Output the [x, y] coordinate of the center of the cell containing the given text.  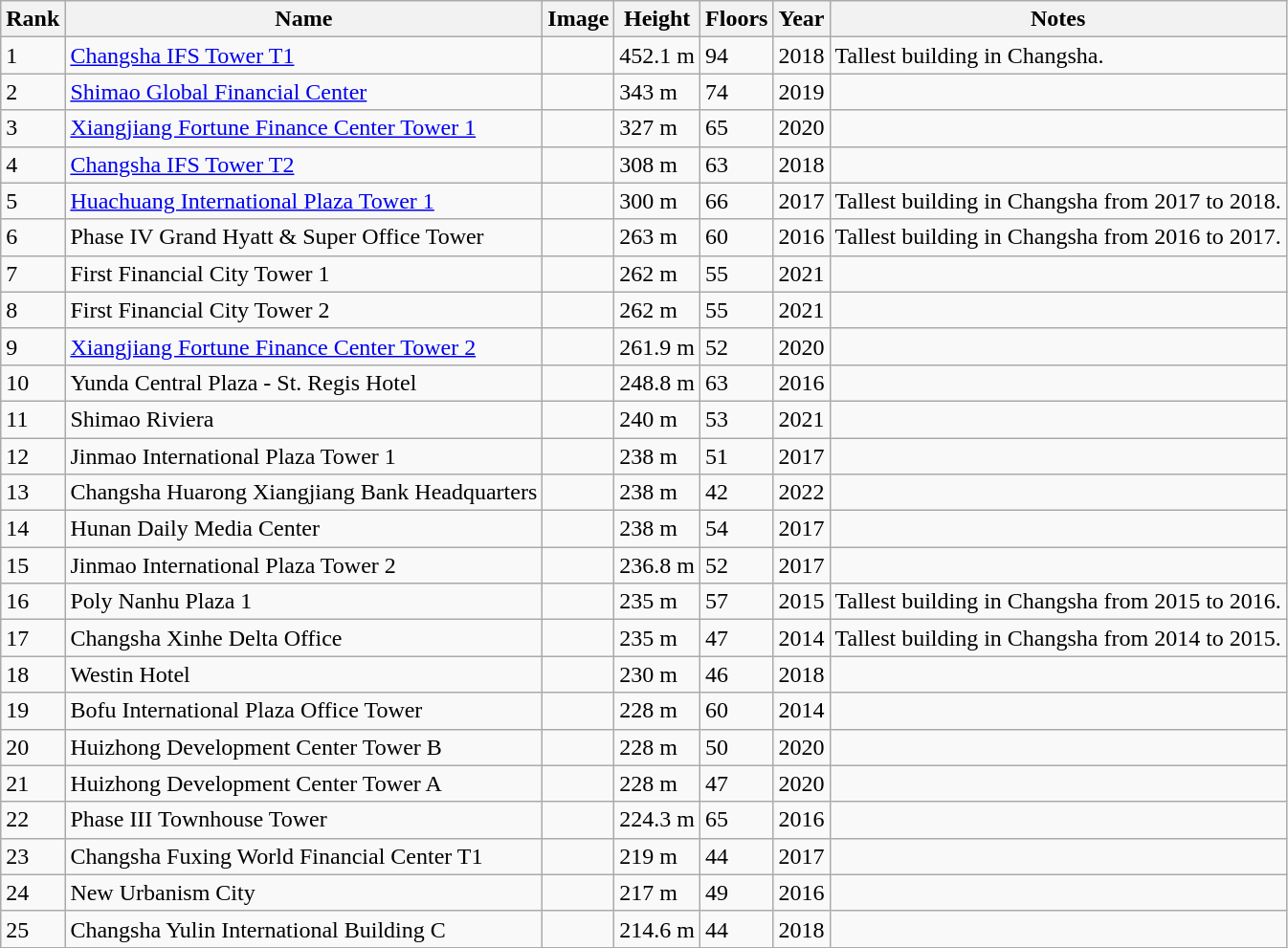
Image [578, 19]
23 [33, 856]
Shimao Global Financial Center [304, 92]
66 [737, 201]
12 [33, 456]
Hunan Daily Media Center [304, 529]
Tallest building in Changsha from 2015 to 2016. [1058, 602]
Phase III Townhouse Tower [304, 820]
25 [33, 929]
Changsha IFS Tower T1 [304, 55]
Westin Hotel [304, 674]
49 [737, 893]
Name [304, 19]
2 [33, 92]
343 m [657, 92]
Changsha Yulin International Building C [304, 929]
Poly Nanhu Plaza 1 [304, 602]
Changsha IFS Tower T2 [304, 165]
11 [33, 419]
Jinmao International Plaza Tower 2 [304, 565]
16 [33, 602]
21 [33, 783]
14 [33, 529]
214.6 m [657, 929]
New Urbanism City [304, 893]
74 [737, 92]
Huizhong Development Center Tower B [304, 747]
50 [737, 747]
6 [33, 237]
53 [737, 419]
46 [737, 674]
18 [33, 674]
13 [33, 493]
51 [737, 456]
4 [33, 165]
54 [737, 529]
261.9 m [657, 346]
452.1 m [657, 55]
2022 [802, 493]
10 [33, 383]
Height [657, 19]
Yunda Central Plaza - St. Regis Hotel [304, 383]
Changsha Xinhe Delta Office [304, 638]
57 [737, 602]
Bofu International Plaza Office Tower [304, 711]
Rank [33, 19]
5 [33, 201]
219 m [657, 856]
9 [33, 346]
8 [33, 310]
3 [33, 128]
7 [33, 274]
20 [33, 747]
Shimao Riviera [304, 419]
230 m [657, 674]
217 m [657, 893]
2019 [802, 92]
Jinmao International Plaza Tower 1 [304, 456]
17 [33, 638]
Tallest building in Changsha. [1058, 55]
24 [33, 893]
Notes [1058, 19]
Xiangjiang Fortune Finance Center Tower 1 [304, 128]
19 [33, 711]
Xiangjiang Fortune Finance Center Tower 2 [304, 346]
Tallest building in Changsha from 2017 to 2018. [1058, 201]
236.8 m [657, 565]
Year [802, 19]
42 [737, 493]
224.3 m [657, 820]
First Financial City Tower 2 [304, 310]
Changsha Huarong Xiangjiang Bank Headquarters [304, 493]
94 [737, 55]
15 [33, 565]
Huachuang International Plaza Tower 1 [304, 201]
Tallest building in Changsha from 2014 to 2015. [1058, 638]
Phase IV Grand Hyatt & Super Office Tower [304, 237]
327 m [657, 128]
308 m [657, 165]
22 [33, 820]
Tallest building in Changsha from 2016 to 2017. [1058, 237]
1 [33, 55]
248.8 m [657, 383]
240 m [657, 419]
First Financial City Tower 1 [304, 274]
263 m [657, 237]
Huizhong Development Center Tower A [304, 783]
Changsha Fuxing World Financial Center T1 [304, 856]
300 m [657, 201]
2015 [802, 602]
Floors [737, 19]
